Return [x, y] of the center of cell containing provided text 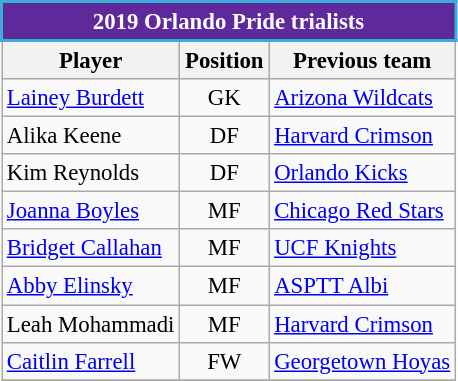
Abby Elinsky [91, 286]
Georgetown Hoyas [362, 361]
Caitlin Farrell [91, 361]
GK [224, 98]
2019 Orlando Pride trialists [229, 22]
UCF Knights [362, 249]
Alika Keene [91, 136]
Bridget Callahan [91, 249]
FW [224, 361]
Leah Mohammadi [91, 324]
Position [224, 60]
Orlando Kicks [362, 173]
Joanna Boyles [91, 211]
Kim Reynolds [91, 173]
ASPTT Albi [362, 286]
Chicago Red Stars [362, 211]
Arizona Wildcats [362, 98]
Player [91, 60]
Lainey Burdett [91, 98]
Previous team [362, 60]
